Pinpoint the cell where the given text exists, returning its (x, y) midpoint coordinate. 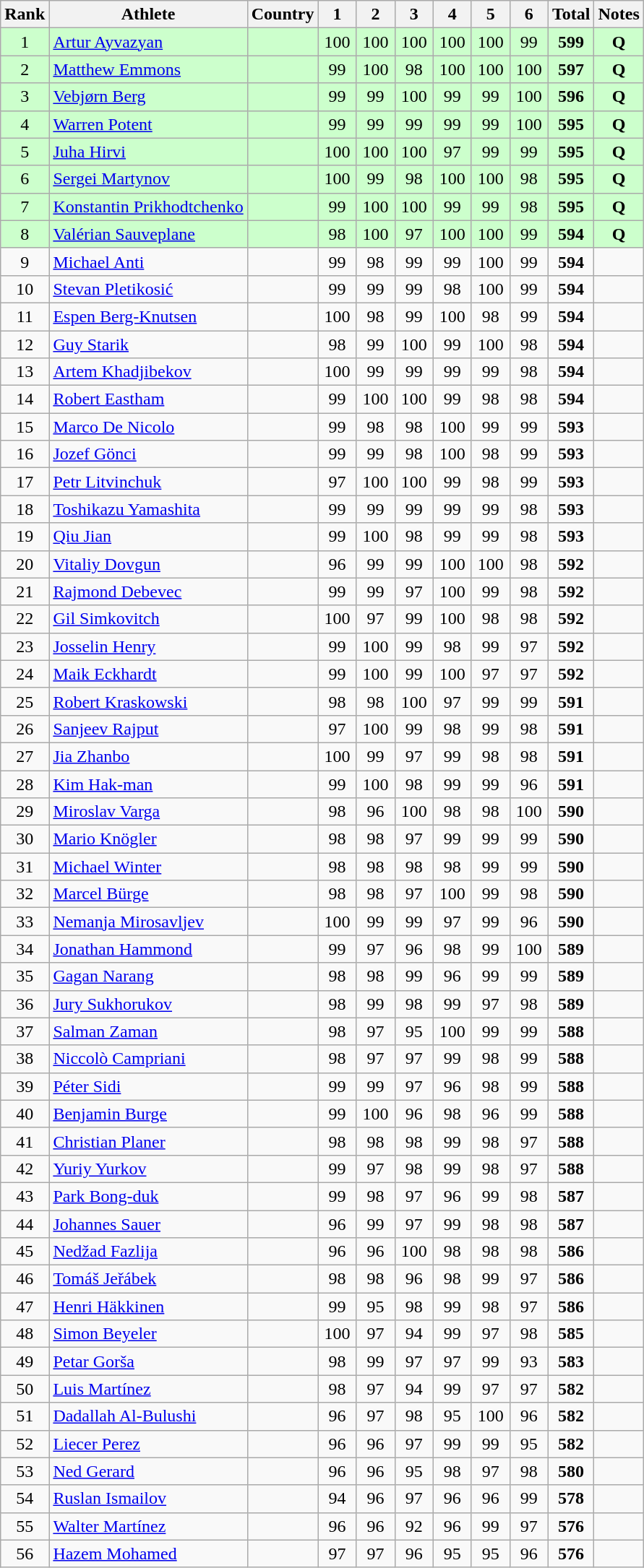
34 (25, 949)
Miroslav Varga (148, 812)
Sanjeev Rajput (148, 729)
Benjamin Burge (148, 1114)
Jozef Gönci (148, 454)
Nedžad Fazlija (148, 1252)
Dadallah Al-Bulushi (148, 1416)
40 (25, 1114)
Notes (619, 14)
56 (25, 1554)
20 (25, 564)
49 (25, 1361)
24 (25, 674)
39 (25, 1086)
22 (25, 619)
52 (25, 1444)
Jonathan Hammond (148, 949)
Nemanja Mirosavljev (148, 922)
Artem Khadjibekov (148, 372)
12 (25, 345)
31 (25, 867)
Matthew Emmons (148, 69)
Simon Beyeler (148, 1334)
580 (571, 1471)
Mario Knögler (148, 839)
15 (25, 427)
28 (25, 784)
47 (25, 1307)
11 (25, 316)
Rank (25, 14)
Juha Hirvi (148, 152)
37 (25, 1031)
Marco De Nicolo (148, 427)
14 (25, 399)
33 (25, 922)
42 (25, 1169)
Sergei Martynov (148, 179)
Petr Litvinchuk (148, 482)
50 (25, 1389)
Park Bong-duk (148, 1196)
Maik Eckhardt (148, 674)
Ned Gerard (148, 1471)
Stevan Pletikosić (148, 289)
Total (571, 14)
596 (571, 97)
Salman Zaman (148, 1031)
Petar Gorša (148, 1361)
17 (25, 482)
Marcel Bürge (148, 894)
Henri Häkkinen (148, 1307)
7 (25, 207)
35 (25, 976)
599 (571, 42)
Niccolò Campriani (148, 1059)
36 (25, 1004)
Walter Martínez (148, 1526)
25 (25, 701)
Péter Sidi (148, 1086)
41 (25, 1141)
Vebjørn Berg (148, 97)
Ruslan Ismailov (148, 1499)
Jia Zhanbo (148, 756)
27 (25, 756)
Robert Eastham (148, 399)
Guy Starik (148, 345)
Artur Ayvazyan (148, 42)
93 (529, 1361)
597 (571, 69)
Yuriy Yurkov (148, 1169)
Tomáš Jeřábek (148, 1279)
55 (25, 1526)
Michael Anti (148, 261)
26 (25, 729)
Athlete (148, 14)
18 (25, 509)
29 (25, 812)
19 (25, 537)
Christian Planer (148, 1141)
9 (25, 261)
Valérian Sauveplane (148, 234)
92 (413, 1526)
Luis Martínez (148, 1389)
Vitaliy Dovgun (148, 564)
48 (25, 1334)
23 (25, 646)
54 (25, 1499)
44 (25, 1224)
46 (25, 1279)
585 (571, 1334)
Jury Sukhorukov (148, 1004)
16 (25, 454)
Qiu Jian (148, 537)
Konstantin Prikhodtchenko (148, 207)
Warren Potent (148, 124)
Rajmond Debevec (148, 592)
Josselin Henry (148, 646)
13 (25, 372)
21 (25, 592)
Michael Winter (148, 867)
38 (25, 1059)
32 (25, 894)
Robert Kraskowski (148, 701)
45 (25, 1252)
10 (25, 289)
Gagan Narang (148, 976)
Espen Berg-Knutsen (148, 316)
30 (25, 839)
51 (25, 1416)
Johannes Sauer (148, 1224)
Hazem Mohamed (148, 1554)
Kim Hak-man (148, 784)
8 (25, 234)
43 (25, 1196)
53 (25, 1471)
Liecer Perez (148, 1444)
583 (571, 1361)
578 (571, 1499)
Country (283, 14)
Toshikazu Yamashita (148, 509)
Gil Simkovitch (148, 619)
